Capture the cell that displays the provided text and extract its (X, Y) central coordinate. 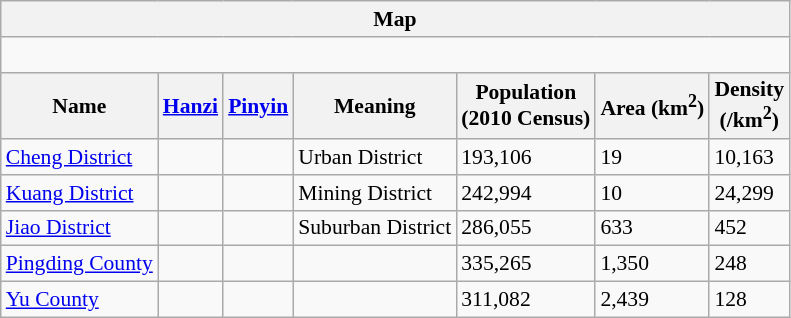
633 (652, 228)
Urban District (374, 157)
286,055 (526, 228)
248 (749, 264)
Density(/km2) (749, 106)
10,163 (749, 157)
Pinyin (258, 106)
Suburban District (374, 228)
335,265 (526, 264)
Pingding County (80, 264)
Meaning (374, 106)
Yu County (80, 300)
Jiao District (80, 228)
Hanzi (190, 106)
Kuang District (80, 193)
Population(2010 Census) (526, 106)
10 (652, 193)
Name (80, 106)
242,994 (526, 193)
311,082 (526, 300)
Mining District (374, 193)
1,350 (652, 264)
128 (749, 300)
193,106 (526, 157)
2,439 (652, 300)
Cheng District (80, 157)
24,299 (749, 193)
19 (652, 157)
Area (km2) (652, 106)
Map (395, 19)
452 (749, 228)
